For the text-containing cell, return its midpoint in [X, Y] coordinate format. 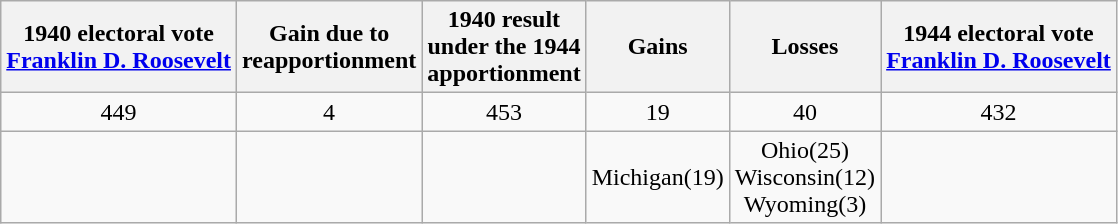
1944 electoral voteFranklin D. Roosevelt [999, 47]
Michigan(19) [658, 177]
Ohio(25)Wisconsin(12)Wyoming(3) [804, 177]
1940 resultunder the 1944apportionment [504, 47]
4 [328, 112]
1940 electoral voteFranklin D. Roosevelt [119, 47]
453 [504, 112]
432 [999, 112]
Gain due toreapportionment [328, 47]
449 [119, 112]
Losses [804, 47]
Gains [658, 47]
40 [804, 112]
19 [658, 112]
